Search for the cell housing the specified text and yield its (X, Y) center coordinate. 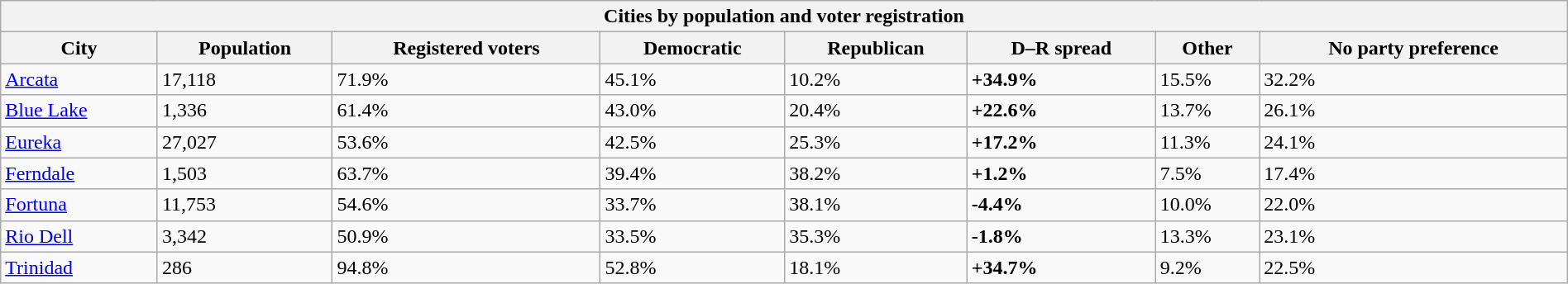
61.4% (466, 111)
23.1% (1414, 236)
22.0% (1414, 205)
Other (1207, 48)
27,027 (245, 142)
Democratic (693, 48)
33.5% (693, 236)
+22.6% (1061, 111)
42.5% (693, 142)
15.5% (1207, 79)
1,503 (245, 173)
Trinidad (79, 267)
Population (245, 48)
54.6% (466, 205)
17,118 (245, 79)
13.3% (1207, 236)
+1.2% (1061, 173)
+17.2% (1061, 142)
+34.9% (1061, 79)
Blue Lake (79, 111)
1,336 (245, 111)
-4.4% (1061, 205)
45.1% (693, 79)
32.2% (1414, 79)
38.1% (877, 205)
18.1% (877, 267)
43.0% (693, 111)
50.9% (466, 236)
3,342 (245, 236)
7.5% (1207, 173)
Registered voters (466, 48)
20.4% (877, 111)
22.5% (1414, 267)
53.6% (466, 142)
52.8% (693, 267)
10.2% (877, 79)
Eureka (79, 142)
39.4% (693, 173)
No party preference (1414, 48)
11.3% (1207, 142)
35.3% (877, 236)
11,753 (245, 205)
38.2% (877, 173)
26.1% (1414, 111)
Arcata (79, 79)
Rio Dell (79, 236)
24.1% (1414, 142)
-1.8% (1061, 236)
Cities by population and voter registration (784, 17)
+34.7% (1061, 267)
25.3% (877, 142)
D–R spread (1061, 48)
71.9% (466, 79)
Ferndale (79, 173)
9.2% (1207, 267)
286 (245, 267)
17.4% (1414, 173)
13.7% (1207, 111)
Fortuna (79, 205)
94.8% (466, 267)
33.7% (693, 205)
63.7% (466, 173)
10.0% (1207, 205)
City (79, 48)
Republican (877, 48)
